Capture the cell that displays the provided text and extract its [X, Y] central coordinate. 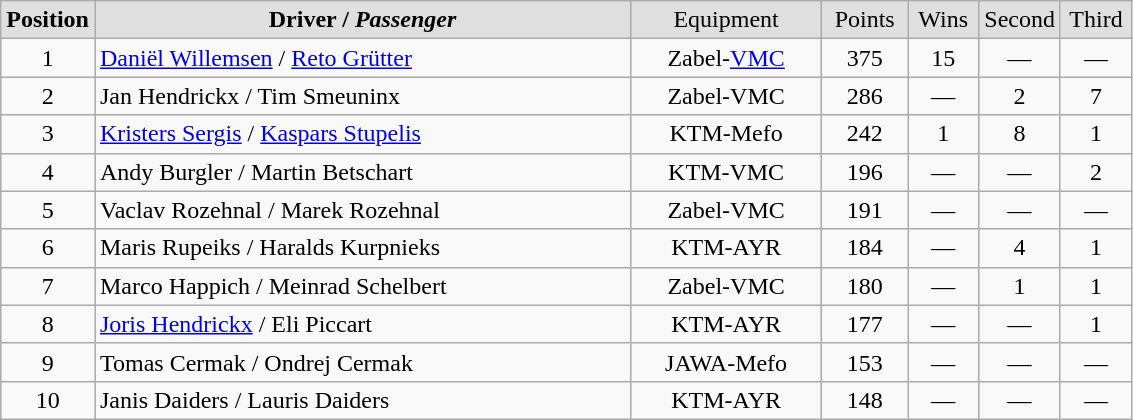
10 [48, 400]
Janis Daiders / Lauris Daiders [362, 400]
Vaclav Rozehnal / Marek Rozehnal [362, 210]
375 [865, 58]
Maris Rupeiks / Haralds Kurpnieks [362, 248]
Position [48, 20]
5 [48, 210]
Kristers Sergis / Kaspars Stupelis [362, 134]
Equipment [726, 20]
3 [48, 134]
Jan Hendrickx / Tim Smeuninx [362, 96]
Second [1020, 20]
286 [865, 96]
Tomas Cermak / Ondrej Cermak [362, 362]
Joris Hendrickx / Eli Piccart [362, 324]
180 [865, 286]
Driver / Passenger [362, 20]
6 [48, 248]
15 [944, 58]
242 [865, 134]
Andy Burgler / Martin Betschart [362, 172]
Marco Happich / Meinrad Schelbert [362, 286]
196 [865, 172]
184 [865, 248]
Wins [944, 20]
9 [48, 362]
JAWA-Mefo [726, 362]
148 [865, 400]
153 [865, 362]
191 [865, 210]
177 [865, 324]
Daniël Willemsen / Reto Grütter [362, 58]
KTM-Mefo [726, 134]
Points [865, 20]
KTM-VMC [726, 172]
Third [1096, 20]
